Return (X, Y) of the center of cell containing provided text 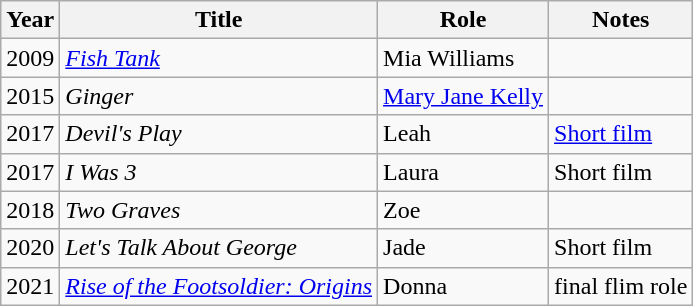
Laura (464, 172)
Mary Jane Kelly (464, 96)
Two Graves (219, 210)
Donna (464, 286)
2018 (30, 210)
Rise of the Footsoldier: Origins (219, 286)
2020 (30, 248)
Notes (621, 20)
I Was 3 (219, 172)
Let's Talk About George (219, 248)
Ginger (219, 96)
Title (219, 20)
Jade (464, 248)
Mia Williams (464, 58)
Fish Tank (219, 58)
final flim role (621, 286)
2015 (30, 96)
Role (464, 20)
Zoe (464, 210)
Year (30, 20)
2021 (30, 286)
2009 (30, 58)
Devil's Play (219, 134)
Leah (464, 134)
